Capture the cell that displays the provided text and extract its (x, y) central coordinate. 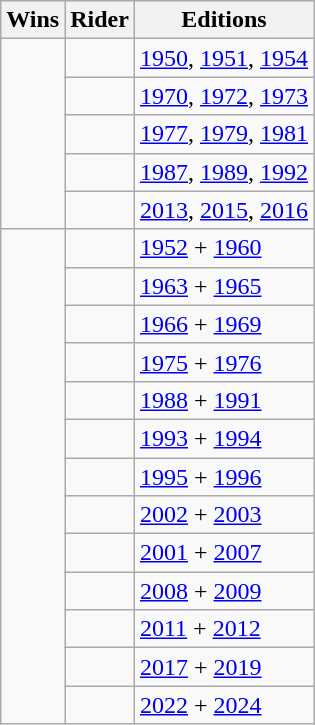
2013, 2015, 2016 (224, 210)
2001 + 2007 (224, 553)
1977, 1979, 1981 (224, 134)
2008 + 2009 (224, 591)
1987, 1989, 1992 (224, 172)
Editions (224, 20)
1963 + 1965 (224, 286)
1970, 1972, 1973 (224, 96)
Rider (100, 20)
2002 + 2003 (224, 515)
1966 + 1969 (224, 324)
2017 + 2019 (224, 667)
Wins (33, 20)
2011 + 2012 (224, 629)
1975 + 1976 (224, 362)
1952 + 1960 (224, 248)
2022 + 2024 (224, 705)
1993 + 1994 (224, 438)
1988 + 1991 (224, 400)
1995 + 1996 (224, 477)
1950, 1951, 1954 (224, 58)
